From the cell containing the given text, extract its center point as [X, Y] coordinate. 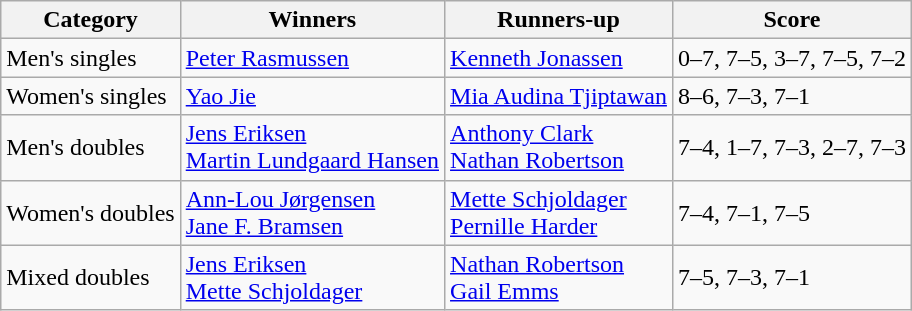
Men's doubles [90, 148]
Runners-up [559, 20]
Jens Eriksen Mette Schjoldager [312, 278]
Women's singles [90, 96]
8–6, 7–3, 7–1 [792, 96]
Ann-Lou Jørgensen Jane F. Bramsen [312, 212]
Winners [312, 20]
Mixed doubles [90, 278]
0–7, 7–5, 3–7, 7–5, 7–2 [792, 58]
7–4, 7–1, 7–5 [792, 212]
Mia Audina Tjiptawan [559, 96]
Score [792, 20]
Jens Eriksen Martin Lundgaard Hansen [312, 148]
Kenneth Jonassen [559, 58]
7–4, 1–7, 7–3, 2–7, 7–3 [792, 148]
Men's singles [90, 58]
Women's doubles [90, 212]
Peter Rasmussen [312, 58]
7–5, 7–3, 7–1 [792, 278]
Mette Schjoldager Pernille Harder [559, 212]
Yao Jie [312, 96]
Anthony Clark Nathan Robertson [559, 148]
Nathan Robertson Gail Emms [559, 278]
Category [90, 20]
